Provide the [x, y] coordinate of the cell's center where the given text is located.  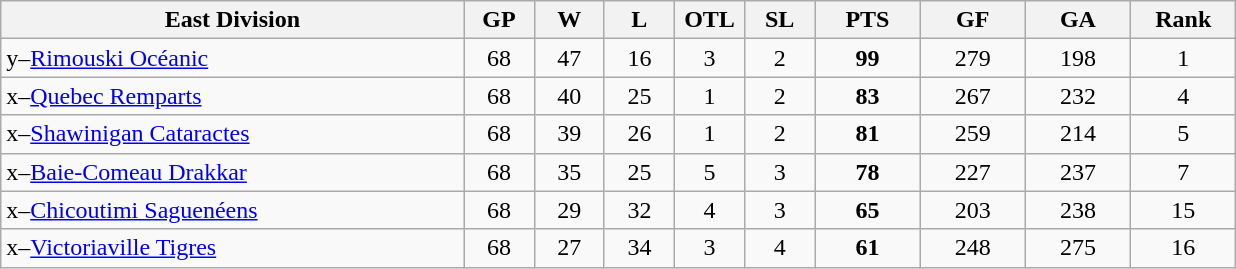
78 [868, 172]
29 [569, 210]
214 [1078, 134]
x–Chicoutimi Saguenéens [232, 210]
279 [972, 58]
W [569, 20]
x–Shawinigan Cataractes [232, 134]
x–Quebec Remparts [232, 96]
32 [639, 210]
83 [868, 96]
34 [639, 248]
L [639, 20]
SL [780, 20]
35 [569, 172]
81 [868, 134]
Rank [1184, 20]
7 [1184, 172]
15 [1184, 210]
OTL [709, 20]
203 [972, 210]
x–Baie-Comeau Drakkar [232, 172]
26 [639, 134]
198 [1078, 58]
259 [972, 134]
y–Rimouski Océanic [232, 58]
237 [1078, 172]
40 [569, 96]
248 [972, 248]
275 [1078, 248]
238 [1078, 210]
227 [972, 172]
232 [1078, 96]
65 [868, 210]
GA [1078, 20]
GP [499, 20]
27 [569, 248]
x–Victoriaville Tigres [232, 248]
61 [868, 248]
PTS [868, 20]
99 [868, 58]
East Division [232, 20]
39 [569, 134]
GF [972, 20]
47 [569, 58]
267 [972, 96]
